Provide the (X, Y) coordinate of the cell's center where the given text is located.  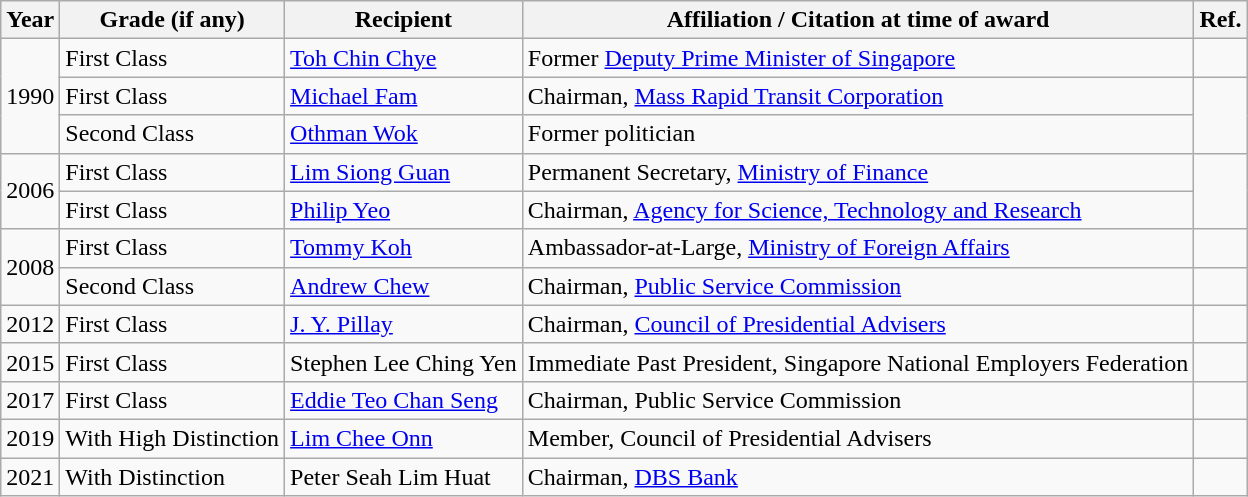
Member, Council of Presidential Advisers (858, 438)
Tommy Koh (404, 248)
Andrew Chew (404, 286)
2021 (30, 477)
2019 (30, 438)
2006 (30, 191)
Philip Yeo (404, 210)
With Distinction (172, 477)
Eddie Teo Chan Seng (404, 400)
J. Y. Pillay (404, 324)
Immediate Past President, Singapore National Employers Federation (858, 362)
Chairman, DBS Bank (858, 477)
Grade (if any) (172, 20)
Permanent Secretary, Ministry of Finance (858, 172)
Toh Chin Chye (404, 58)
Ref. (1220, 20)
Chairman, Agency for Science, Technology and Research (858, 210)
Peter Seah Lim Huat (404, 477)
With High Distinction (172, 438)
Michael Fam (404, 96)
Affiliation / Citation at time of award (858, 20)
Stephen Lee Ching Yen (404, 362)
Lim Chee Onn (404, 438)
Lim Siong Guan (404, 172)
Former politician (858, 134)
Year (30, 20)
Chairman, Mass Rapid Transit Corporation (858, 96)
Recipient (404, 20)
2015 (30, 362)
Ambassador-at-Large, Ministry of Foreign Affairs (858, 248)
2008 (30, 267)
Former Deputy Prime Minister of Singapore (858, 58)
1990 (30, 96)
Chairman, Council of Presidential Advisers (858, 324)
2012 (30, 324)
2017 (30, 400)
Othman Wok (404, 134)
